Find where the given text appears and provide that cell's center as [X, Y] coordinate. 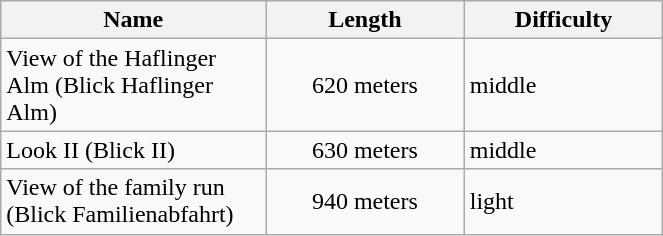
Name [134, 20]
Length [366, 20]
Difficulty [564, 20]
View of the family run (Blick Familienabfahrt) [134, 202]
630 meters [366, 150]
Look II (Blick II) [134, 150]
620 meters [366, 85]
940 meters [366, 202]
View of the Haflinger Alm (Blick Haflinger Alm) [134, 85]
light [564, 202]
